Search for the cell housing the specified text and yield its (x, y) center coordinate. 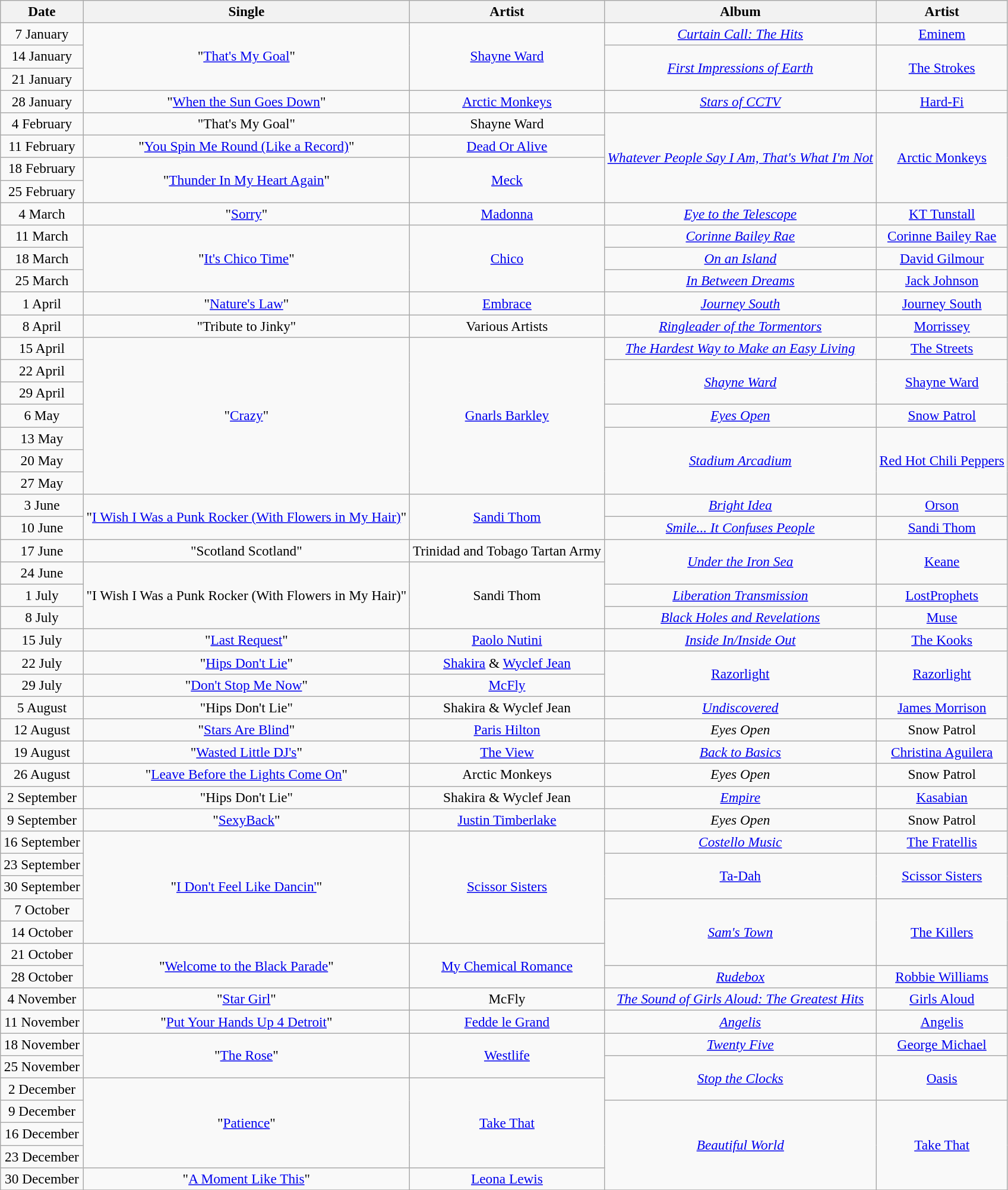
Album (740, 11)
The Kooks (942, 640)
Meck (507, 180)
Madonna (507, 213)
Keane (942, 561)
9 September (42, 819)
28 January (42, 101)
Morrissey (942, 326)
Trinidad and Tobago Tartan Army (507, 550)
27 May (42, 483)
David Gilmour (942, 258)
On an Island (740, 258)
"SexyBack" (246, 819)
Paris Hilton (507, 730)
"Patience" (246, 1123)
Costello Music (740, 842)
Fedde le Grand (507, 1021)
4 March (42, 213)
LostProphets (942, 595)
Under the Iron Sea (740, 561)
Muse (942, 617)
Robbie Williams (942, 977)
7 January (42, 34)
3 June (42, 505)
Chico (507, 258)
Eminem (942, 34)
The Sound of Girls Aloud: The Greatest Hits (740, 999)
9 December (42, 1112)
Inside In/Inside Out (740, 640)
Red Hot Chili Peppers (942, 460)
20 May (42, 460)
Jack Johnson (942, 281)
Leona Lewis (507, 1179)
Various Artists (507, 326)
Black Holes and Revelations (740, 617)
24 June (42, 573)
4 November (42, 999)
The Killers (942, 932)
"It's Chico Time" (246, 258)
22 April (42, 371)
17 June (42, 550)
2 December (42, 1089)
28 October (42, 977)
15 July (42, 640)
18 February (42, 169)
23 December (42, 1156)
25 March (42, 281)
Date (42, 11)
Single (246, 11)
Undiscovered (740, 707)
30 September (42, 887)
Whatever People Say I Am, That's What I'm Not (740, 157)
11 November (42, 1021)
14 January (42, 56)
KT Tunstall (942, 213)
10 June (42, 528)
George Michael (942, 1044)
Stadium Arcadium (740, 460)
The Hardest Way to Make an Easy Living (740, 348)
21 January (42, 79)
"I Don't Feel Like Dancin'" (246, 886)
30 December (42, 1179)
12 August (42, 730)
Twenty Five (740, 1044)
"Leave Before the Lights Come On" (246, 775)
Back to Basics (740, 752)
Ta-Dah (740, 876)
Paolo Nutini (507, 640)
Girls Aloud (942, 999)
"Last Request" (246, 640)
"Nature's Law" (246, 303)
"Sorry" (246, 213)
16 December (42, 1134)
"Wasted Little DJ's" (246, 752)
"Scotland Scotland" (246, 550)
Christina Aguilera (942, 752)
11 March (42, 236)
Curtain Call: The Hits (740, 34)
8 July (42, 617)
2 September (42, 797)
22 July (42, 662)
"Tribute to Jinky" (246, 326)
"When the Sun Goes Down" (246, 101)
7 October (42, 910)
Sam's Town (740, 932)
16 September (42, 842)
Orson (942, 505)
"Welcome to the Black Parade" (246, 965)
The Strokes (942, 68)
15 April (42, 348)
Embrace (507, 303)
Justin Timberlake (507, 819)
25 February (42, 191)
My Chemical Romance (507, 965)
Gnarls Barkley (507, 415)
23 September (42, 864)
In Between Dreams (740, 281)
The Fratellis (942, 842)
4 February (42, 124)
19 August (42, 752)
29 July (42, 685)
Liberation Transmission (740, 595)
"A Moment Like This" (246, 1179)
11 February (42, 146)
The View (507, 752)
18 March (42, 258)
6 May (42, 415)
5 August (42, 707)
Ringleader of the Tormentors (740, 326)
"Stars Are Blind" (246, 730)
29 April (42, 393)
25 November (42, 1066)
8 April (42, 326)
"Thunder In My Heart Again" (246, 180)
James Morrison (942, 707)
"The Rose" (246, 1055)
Dead Or Alive (507, 146)
Rudebox (740, 977)
18 November (42, 1044)
1 April (42, 303)
"You Spin Me Round (Like a Record)" (246, 146)
26 August (42, 775)
"Star Girl" (246, 999)
Eye to the Telescope (740, 213)
13 May (42, 438)
Kasabian (942, 797)
Bright Idea (740, 505)
First Impressions of Earth (740, 68)
14 October (42, 932)
Smile... It Confuses People (740, 528)
"Don't Stop Me Now" (246, 685)
Stop the Clocks (740, 1078)
Beautiful World (740, 1145)
Hard-Fi (942, 101)
Westlife (507, 1055)
21 October (42, 954)
"Put Your Hands Up 4 Detroit" (246, 1021)
Oasis (942, 1078)
Empire (740, 797)
"Crazy" (246, 415)
1 July (42, 595)
The Streets (942, 348)
Stars of CCTV (740, 101)
